Identify which cell holds the provided text, then report its [X, Y] central coordinate. 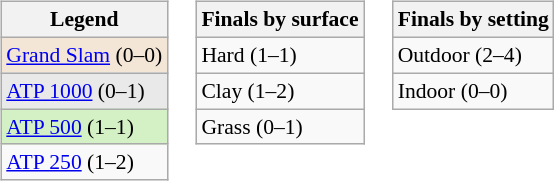
Grass (0–1) [280, 127]
Finals by surface [280, 20]
ATP 500 (1–1) [84, 127]
Legend [84, 20]
ATP 250 (1–2) [84, 162]
Indoor (0–0) [474, 91]
Outdoor (2–4) [474, 55]
ATP 1000 (0–1) [84, 91]
Finals by setting [474, 20]
Hard (1–1) [280, 55]
Grand Slam (0–0) [84, 55]
Clay (1–2) [280, 91]
